Scan for the cell matching the given text and deliver its [x, y] coordinate at center. 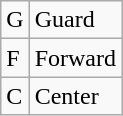
C [15, 96]
Guard [75, 20]
F [15, 58]
Forward [75, 58]
G [15, 20]
Center [75, 96]
